Identify which cell holds the provided text, then report its (X, Y) central coordinate. 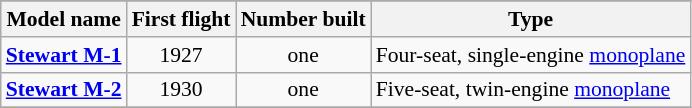
Model name (64, 19)
Stewart M-1 (64, 55)
Type (531, 19)
1930 (182, 90)
Number built (304, 19)
First flight (182, 19)
1927 (182, 55)
Stewart M-2 (64, 90)
Five-seat, twin-engine monoplane (531, 90)
Four-seat, single-engine monoplane (531, 55)
